Scan for the cell matching the given text and deliver its [X, Y] coordinate at center. 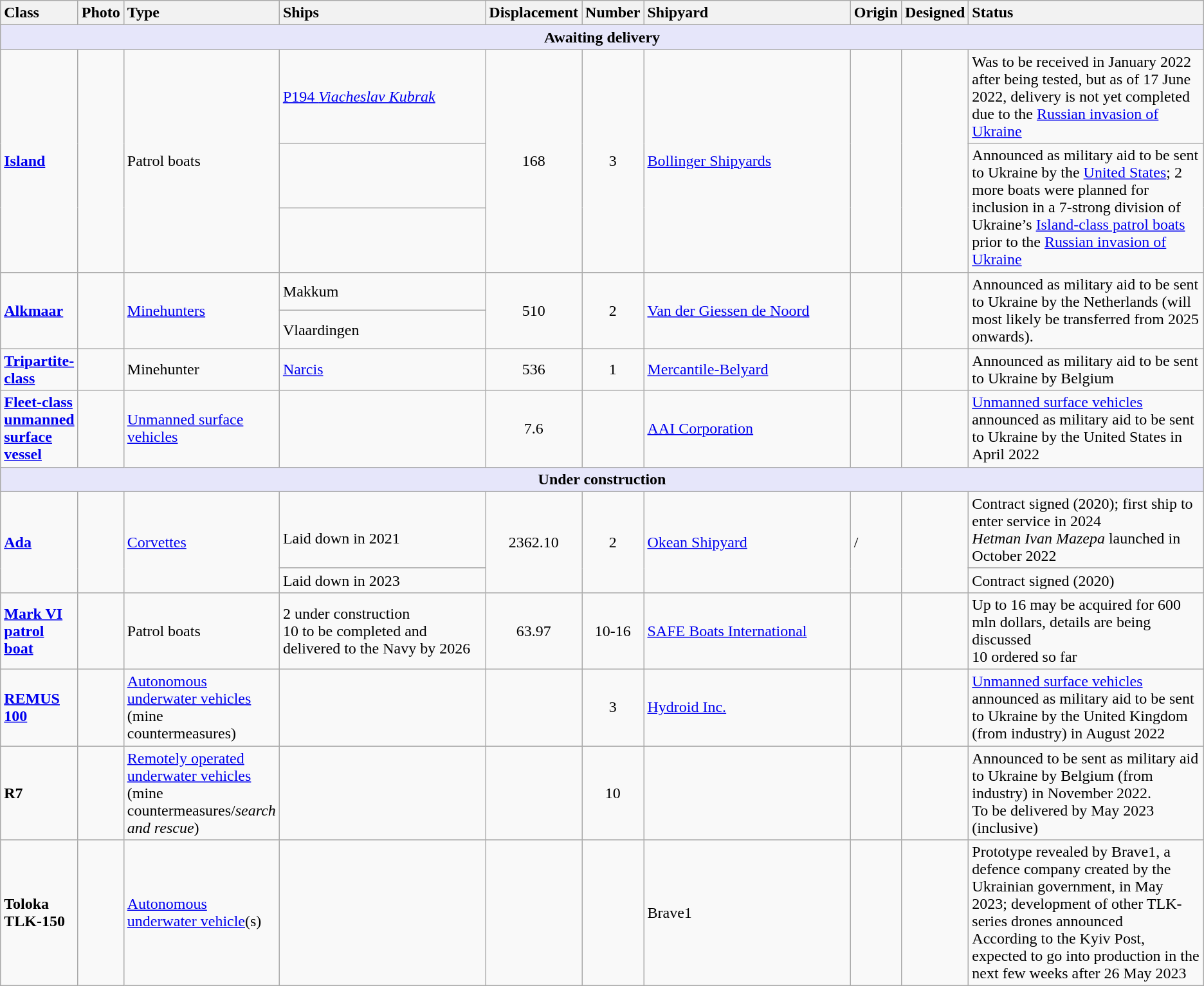
Announced as military aid to be sent to Ukraine by Belgium [1086, 369]
Okean Shipyard [747, 542]
Minehunters [201, 310]
Status [1086, 13]
Type [201, 13]
Shipyard [747, 13]
AAI Corporation [747, 428]
Unmanned surface vehicles announced as military aid to be sent to Ukraine by the United States in April 2022 [1086, 428]
Laid down in 2023 [382, 580]
1 [613, 369]
SAFE Boats International [747, 630]
Mercantile-Belyard [747, 369]
Class [39, 13]
10 [613, 793]
Contract signed (2020) [1086, 580]
Ada [39, 542]
Unmanned surface vehicles [201, 428]
Fleet-class unmanned surface vessel [39, 428]
/ [876, 542]
10-16 [613, 630]
Alkmaar [39, 310]
Ships [382, 13]
Announced as military aid to be sent to Ukraine by the Netherlands (will most likely be transferred from 2025 onwards). [1086, 310]
Narcis [382, 369]
Minehunter [201, 369]
Mark VI patrol boat [39, 630]
Autonomous underwater vehicle(s) [201, 913]
Remotely operated underwater vehicles (mine countermeasures/search and rescue) [201, 793]
Announced to be sent as military aid to Ukraine by Belgium (from industry) in November 2022. To be delivered by May 2023 (inclusive) [1086, 793]
Makkum [382, 291]
Designed [935, 13]
P194 Viacheslav Kubrak [382, 96]
Was to be received in January 2022 after being tested, but as of 17 June 2022, delivery is not yet completed due to the Russian invasion of Ukraine [1086, 96]
Vlaardingen [382, 330]
Hydroid Inc. [747, 708]
536 [534, 369]
Up to 16 may be acquired for 600 mln dollars, details are being discussed 10 ordered so far [1086, 630]
2362.10 [534, 542]
R7 [39, 793]
Toloka TLK-150 [39, 913]
Autonomous underwater vehicles (mine countermeasures) [201, 708]
2 under construction 10 to be completed and delivered to the Navy by 2026 [382, 630]
Origin [876, 13]
Under construction [602, 479]
Bollinger Shipyards [747, 161]
Brave1 [747, 913]
Unmanned surface vehicles announced as military aid to be sent to Ukraine by the United Kingdom (from industry) in August 2022 [1086, 708]
168 [534, 161]
Awaiting delivery [602, 37]
REMUS 100 [39, 708]
63.97 [534, 630]
Island [39, 161]
Tripartite-class [39, 369]
Corvettes [201, 542]
Laid down in 2021 [382, 530]
510 [534, 310]
Van der Giessen de Noord [747, 310]
7.6 [534, 428]
Number [613, 13]
Contract signed (2020); first ship to enter service in 2024 Hetman Ivan Mazepa launched in October 2022 [1086, 530]
Displacement [534, 13]
Photo [100, 13]
